Provide the [x, y] coordinate of the cell's center where the given text is located.  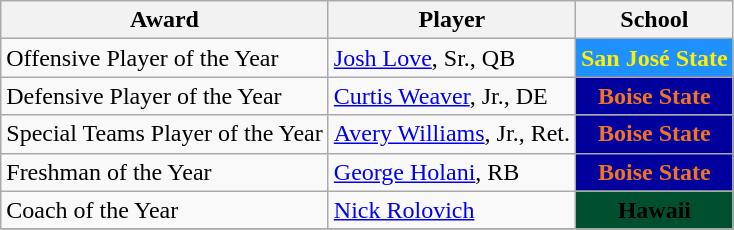
Josh Love, Sr., QB [452, 58]
San José State [654, 58]
School [654, 20]
Award [165, 20]
Special Teams Player of the Year [165, 134]
Offensive Player of the Year [165, 58]
Defensive Player of the Year [165, 96]
Freshman of the Year [165, 172]
Curtis Weaver, Jr., DE [452, 96]
Avery Williams, Jr., Ret. [452, 134]
Player [452, 20]
Hawaii [654, 210]
George Holani, RB [452, 172]
Nick Rolovich [452, 210]
Coach of the Year [165, 210]
